Output the [X, Y] coordinate of the center of the cell containing the given text.  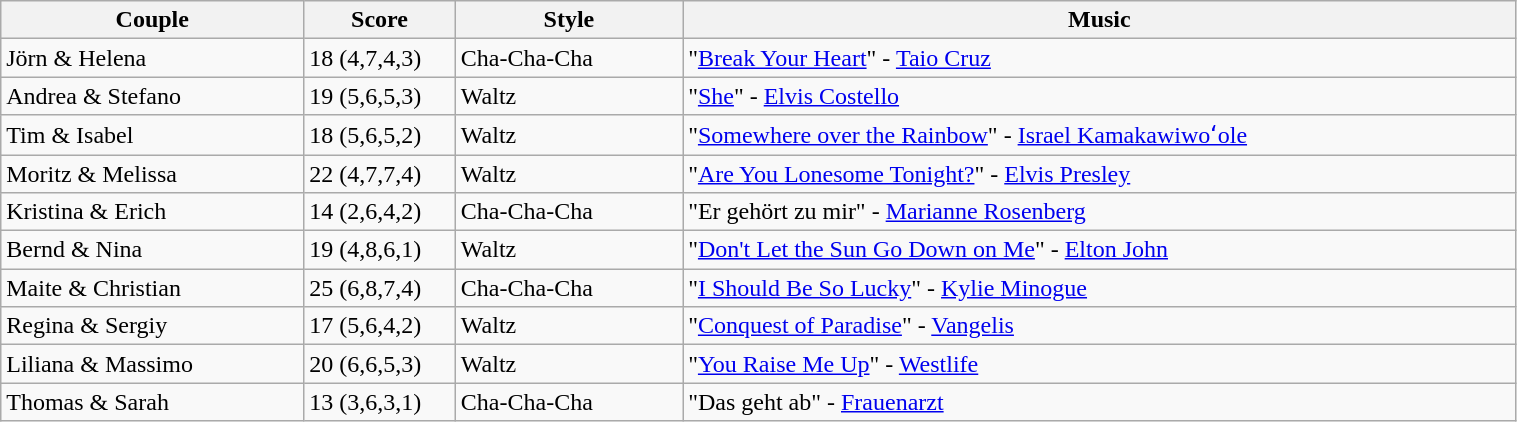
Score [380, 20]
"Conquest of Paradise" - Vangelis [1100, 326]
"She" - Elvis Costello [1100, 96]
Maite & Christian [152, 288]
22 (4,7,7,4) [380, 173]
Thomas & Sarah [152, 402]
"You Raise Me Up" - Westlife [1100, 364]
Andrea & Stefano [152, 96]
Bernd & Nina [152, 250]
18 (4,7,4,3) [380, 58]
Regina & Sergiy [152, 326]
Style [568, 20]
Kristina & Erich [152, 212]
Music [1100, 20]
"Don't Let the Sun Go Down on Me" - Elton John [1100, 250]
Jörn & Helena [152, 58]
13 (3,6,3,1) [380, 402]
14 (2,6,4,2) [380, 212]
"Er gehört zu mir" - Marianne Rosenberg [1100, 212]
"Are You Lonesome Tonight?" - Elvis Presley [1100, 173]
19 (5,6,5,3) [380, 96]
"Break Your Heart" - Taio Cruz [1100, 58]
Couple [152, 20]
19 (4,8,6,1) [380, 250]
"Das geht ab" - Frauenarzt [1100, 402]
Liliana & Massimo [152, 364]
"I Should Be So Lucky" - Kylie Minogue [1100, 288]
Moritz & Melissa [152, 173]
18 (5,6,5,2) [380, 135]
17 (5,6,4,2) [380, 326]
20 (6,6,5,3) [380, 364]
Tim & Isabel [152, 135]
25 (6,8,7,4) [380, 288]
"Somewhere over the Rainbow" - Israel Kamakawiwoʻole [1100, 135]
